Identify which cell holds the provided text, then report its [x, y] central coordinate. 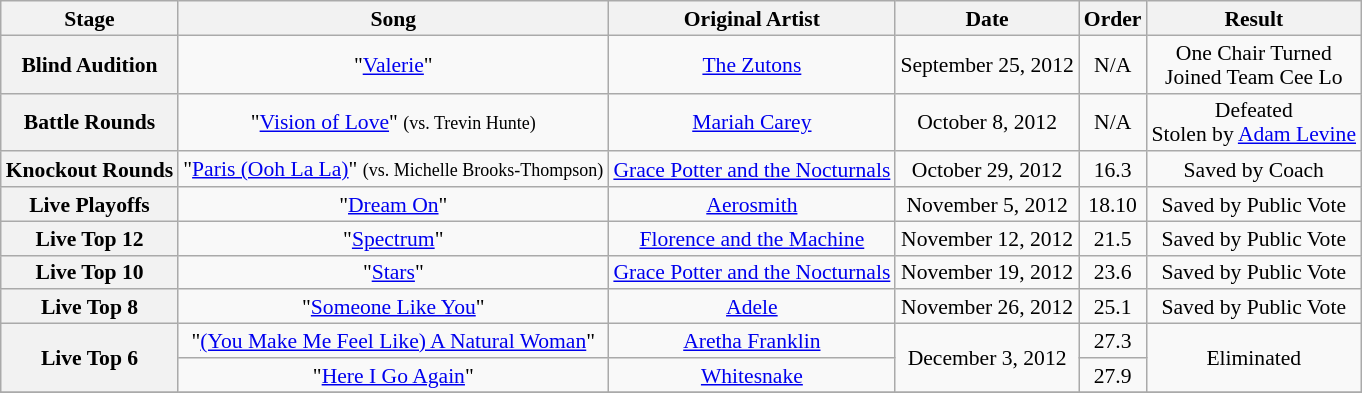
December 3, 2012 [986, 358]
Stage [90, 18]
Live Top 10 [90, 272]
"Vision of Love" (vs. Trevin Hunte) [393, 122]
Live Top 6 [90, 358]
18.10 [1113, 204]
"Here I Go Again" [393, 375]
Live Top 8 [90, 307]
25.1 [1113, 307]
October 29, 2012 [986, 170]
23.6 [1113, 272]
Result [1254, 18]
Adele [752, 307]
October 8, 2012 [986, 122]
"Valerie" [393, 64]
Blind Audition [90, 64]
Aretha Franklin [752, 341]
The Zutons [752, 64]
"Paris (Ooh La La)" (vs. Michelle Brooks-Thompson) [393, 170]
Eliminated [1254, 358]
Aerosmith [752, 204]
Mariah Carey [752, 122]
November 12, 2012 [986, 238]
DefeatedStolen by Adam Levine [1254, 122]
Whitesnake [752, 375]
Florence and the Machine [752, 238]
"Someone Like You" [393, 307]
Knockout Rounds [90, 170]
Song [393, 18]
"(You Make Me Feel Like) A Natural Woman" [393, 341]
November 5, 2012 [986, 204]
Live Top 12 [90, 238]
Saved by Coach [1254, 170]
"Dream On" [393, 204]
November 19, 2012 [986, 272]
November 26, 2012 [986, 307]
16.3 [1113, 170]
Live Playoffs [90, 204]
One Chair TurnedJoined Team Cee Lo [1254, 64]
21.5 [1113, 238]
September 25, 2012 [986, 64]
"Spectrum" [393, 238]
Battle Rounds [90, 122]
27.9 [1113, 375]
"Stars" [393, 272]
27.3 [1113, 341]
Date [986, 18]
Order [1113, 18]
Original Artist [752, 18]
